Locate the cell with the specified text and output its (X, Y) center coordinate. 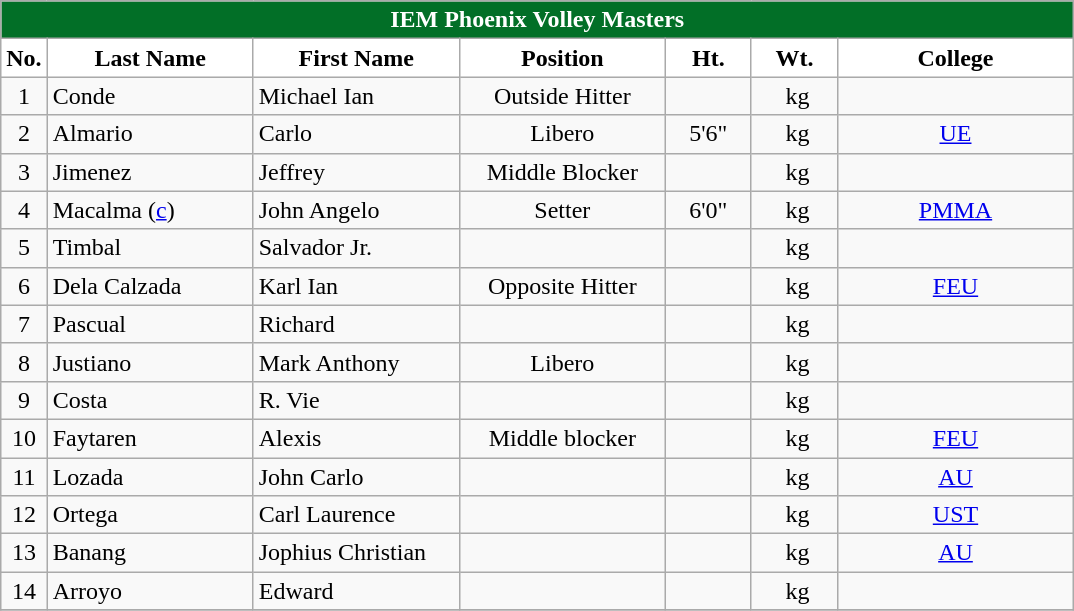
Setter (562, 210)
5 (24, 248)
1 (24, 96)
Arroyo (150, 591)
Lozada (150, 477)
Ht. (708, 58)
Michael Ian (356, 96)
Costa (150, 400)
UST (955, 515)
Jophius Christian (356, 553)
Opposite Hitter (562, 286)
Salvador Jr. (356, 248)
Justiano (150, 362)
14 (24, 591)
No. (24, 58)
IEM Phoenix Volley Masters (538, 20)
Mark Anthony (356, 362)
John Angelo (356, 210)
3 (24, 172)
College (955, 58)
Middle Blocker (562, 172)
Middle blocker (562, 438)
Conde (150, 96)
2 (24, 134)
Jeffrey (356, 172)
6 (24, 286)
Timbal (150, 248)
Outside Hitter (562, 96)
Last Name (150, 58)
UE (955, 134)
Carl Laurence (356, 515)
8 (24, 362)
Alexis (356, 438)
6'0" (708, 210)
Dela Calzada (150, 286)
5'6" (708, 134)
Edward (356, 591)
Richard (356, 324)
Banang (150, 553)
13 (24, 553)
Karl Ian (356, 286)
4 (24, 210)
Carlo (356, 134)
10 (24, 438)
Position (562, 58)
R. Vie (356, 400)
7 (24, 324)
Pascual (150, 324)
Ortega (150, 515)
9 (24, 400)
11 (24, 477)
John Carlo (356, 477)
12 (24, 515)
Jimenez (150, 172)
Macalma (c) (150, 210)
Faytaren (150, 438)
Almario (150, 134)
First Name (356, 58)
Wt. (794, 58)
PMMA (955, 210)
